Return the [x, y] coordinate for the center point of the cell that contains the specified text.  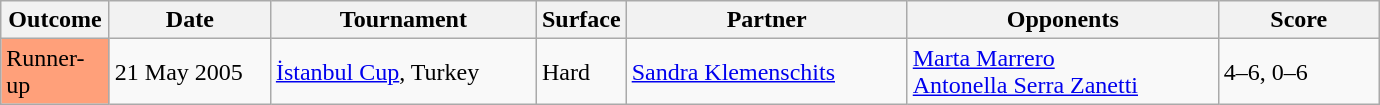
Marta Marrero Antonella Serra Zanetti [1062, 72]
Surface [581, 20]
Partner [766, 20]
Score [1298, 20]
21 May 2005 [190, 72]
Outcome [56, 20]
Date [190, 20]
4–6, 0–6 [1298, 72]
Sandra Klemenschits [766, 72]
Runner-up [56, 72]
Opponents [1062, 20]
Hard [581, 72]
Tournament [403, 20]
İstanbul Cup, Turkey [403, 72]
